For the text-containing cell, return its midpoint in (X, Y) coordinate format. 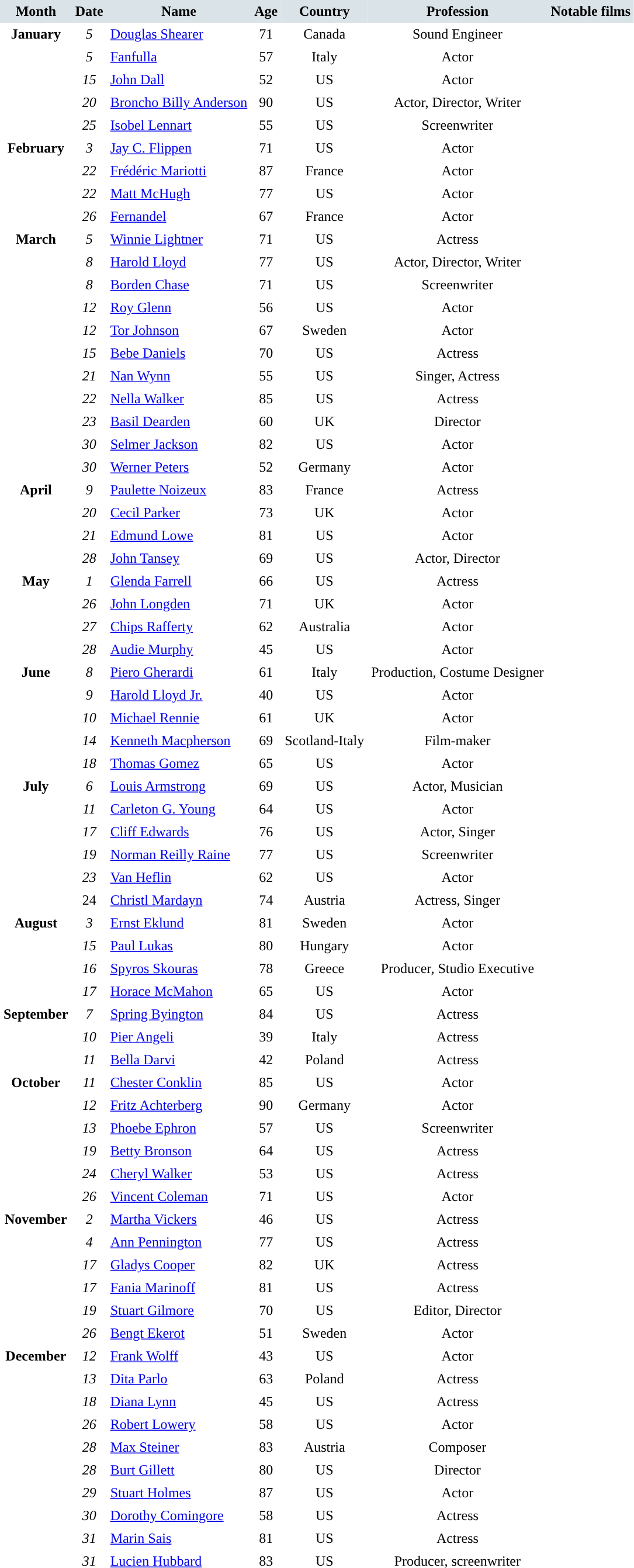
Fania Marinoff (179, 1288)
May (36, 615)
74 (266, 900)
Borden Chase (179, 285)
Scotland-Italy (324, 741)
66 (266, 581)
Max Steiner (179, 1447)
40 (266, 695)
John Tansey (179, 559)
16 (89, 969)
Werner Peters (179, 468)
31 (89, 1538)
Paulette Noizeux (179, 490)
Film-maker (457, 741)
Basil Dearden (179, 422)
October (36, 1140)
14 (89, 741)
76 (266, 832)
Broncho Billy Anderson (179, 103)
Roy Glenn (179, 307)
Isobel Lennart (179, 125)
78 (266, 969)
Bebe Daniels (179, 353)
Paul Lukas (179, 946)
John Dall (179, 79)
42 (266, 1060)
Thomas Gomez (179, 763)
Van Heflin (179, 878)
Betty Bronson (179, 1151)
Profession (457, 12)
46 (266, 1219)
29 (89, 1493)
Bella Darvi (179, 1060)
Actor, Director (457, 559)
Norman Reilly Raine (179, 854)
Phoebe Ephron (179, 1128)
Jay C. Flippen (179, 148)
Singer, Actress (457, 376)
1 (89, 581)
Actor, Musician (457, 787)
Date (89, 12)
Dorothy Comingore (179, 1516)
Tor Johnson (179, 331)
Kenneth Macpherson (179, 741)
Hungary (324, 946)
January (36, 79)
Sound Engineer (457, 34)
July (36, 843)
84 (266, 1015)
Stuart Holmes (179, 1493)
Dita Parlo (179, 1379)
39 (266, 1037)
November (36, 1276)
Cheryl Walker (179, 1174)
Harold Lloyd Jr. (179, 695)
Glenda Farrell (179, 581)
June (36, 718)
56 (266, 307)
Louis Armstrong (179, 787)
Australia (324, 626)
Editor, Director (457, 1310)
Vincent Coleman (179, 1197)
Douglas Shearer (179, 34)
Edmund Lowe (179, 535)
John Longden (179, 604)
Bengt Ekerot (179, 1334)
Burt Gillett (179, 1470)
Producer, Studio Executive (457, 969)
April (36, 524)
Cecil Parker (179, 513)
Michael Rennie (179, 718)
Matt McHugh (179, 194)
September (36, 1037)
25 (89, 125)
Frédéric Mariotti (179, 171)
Canada (324, 34)
Frank Wolff (179, 1356)
Fernandel (179, 216)
February (36, 182)
Spring Byington (179, 1015)
Harold Lloyd (179, 262)
43 (266, 1356)
Martha Vickers (179, 1219)
Carleton G. Young (179, 809)
Ernst Eklund (179, 923)
Production, Costume Designer (457, 672)
Robert Lowery (179, 1425)
Chips Rafferty (179, 626)
Ann Pennington (179, 1242)
Selmer Jackson (179, 444)
6 (89, 787)
Nan Wynn (179, 376)
Winnie Lightner (179, 240)
53 (266, 1174)
7 (89, 1015)
March (36, 353)
Spyros Skouras (179, 969)
Actor, Singer (457, 832)
Nella Walker (179, 399)
Composer (457, 1447)
Chester Conklin (179, 1082)
27 (89, 626)
Horace McMahon (179, 991)
4 (89, 1242)
Name (179, 12)
August (36, 957)
73 (266, 513)
60 (266, 422)
Month (36, 12)
51 (266, 1334)
Fanfulla (179, 57)
Actress, Singer (457, 900)
Christl Mardayn (179, 900)
Diana Lynn (179, 1401)
Gladys Cooper (179, 1265)
Audie Murphy (179, 650)
Greece (324, 969)
2 (89, 1219)
Fritz Achterberg (179, 1106)
Country (324, 12)
63 (266, 1379)
Age (266, 12)
Piero Gherardi (179, 672)
Pier Angeli (179, 1037)
Marin Sais (179, 1538)
Cliff Edwards (179, 832)
Stuart Gilmore (179, 1310)
